Search for the cell housing the specified text and yield its [x, y] center coordinate. 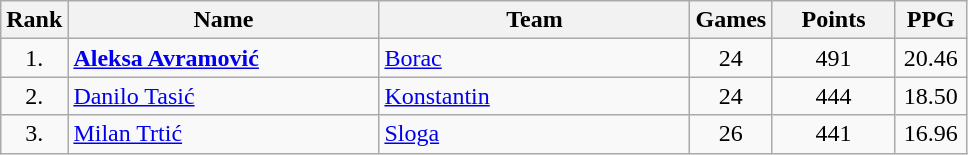
PPG [930, 20]
Team [534, 20]
2. [34, 96]
444 [834, 96]
20.46 [930, 58]
Games [731, 20]
1. [34, 58]
491 [834, 58]
Sloga [534, 134]
Points [834, 20]
Konstantin [534, 96]
Name [224, 20]
26 [731, 134]
3. [34, 134]
16.96 [930, 134]
18.50 [930, 96]
Borac [534, 58]
Danilo Tasić [224, 96]
441 [834, 134]
Milan Trtić [224, 134]
Aleksa Avramović [224, 58]
Rank [34, 20]
